Return the [X, Y] coordinate for the center point of the cell that contains the specified text.  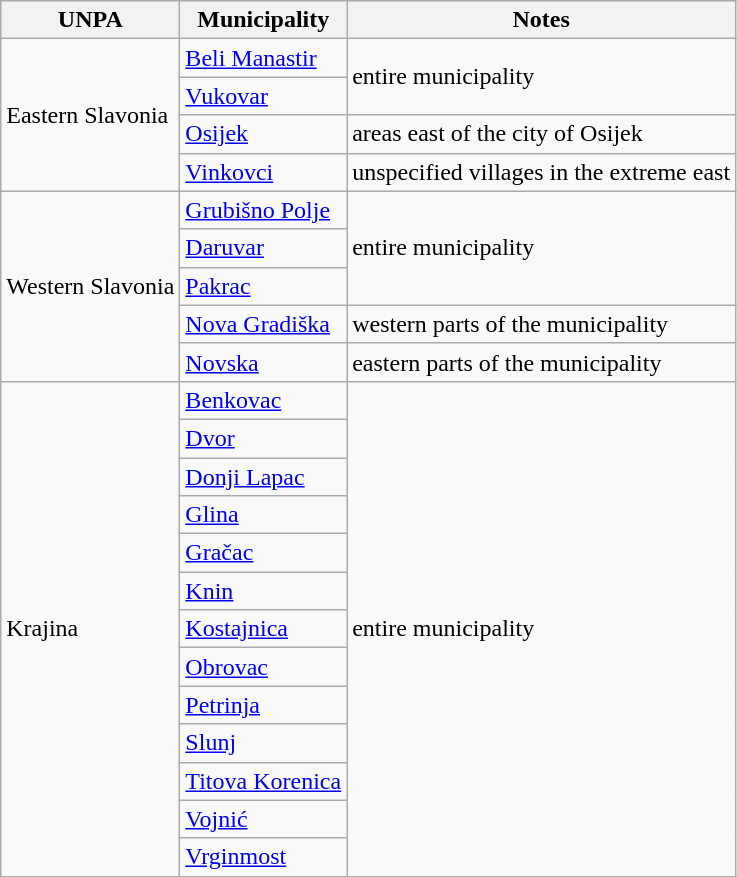
Eastern Slavonia [90, 115]
eastern parts of the municipality [542, 362]
Notes [542, 20]
Slunj [264, 743]
Beli Manastir [264, 58]
Pakrac [264, 286]
Petrinja [264, 705]
Daruvar [264, 248]
unspecified villages in the extreme east [542, 172]
Nova Gradiška [264, 324]
Municipality [264, 20]
Knin [264, 591]
Vojnić [264, 819]
areas east of the city of Osijek [542, 134]
Dvor [264, 438]
western parts of the municipality [542, 324]
Benkovac [264, 400]
UNPA [90, 20]
Donji Lapac [264, 477]
Krajina [90, 628]
Kostajnica [264, 629]
Osijek [264, 134]
Novska [264, 362]
Vinkovci [264, 172]
Vukovar [264, 96]
Grubišno Polje [264, 210]
Western Slavonia [90, 286]
Vrginmost [264, 857]
Gračac [264, 553]
Titova Korenica [264, 781]
Obrovac [264, 667]
Glina [264, 515]
